Locate the cell with the specified text and output its (x, y) center coordinate. 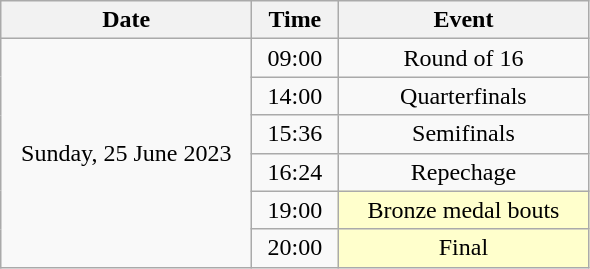
20:00 (295, 248)
Sunday, 25 June 2023 (126, 153)
Date (126, 20)
15:36 (295, 134)
Event (464, 20)
09:00 (295, 58)
14:00 (295, 96)
Final (464, 248)
Semifinals (464, 134)
16:24 (295, 172)
Repechage (464, 172)
Time (295, 20)
Bronze medal bouts (464, 210)
Round of 16 (464, 58)
Quarterfinals (464, 96)
19:00 (295, 210)
